From the cell containing the given text, extract its center point as [x, y] coordinate. 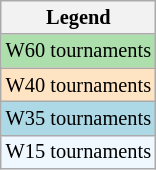
W15 tournaments [78, 152]
W60 tournaments [78, 51]
W35 tournaments [78, 118]
W40 tournaments [78, 85]
Legend [78, 17]
